Determine the [X, Y] coordinate at the center of the cell enclosing the given text.  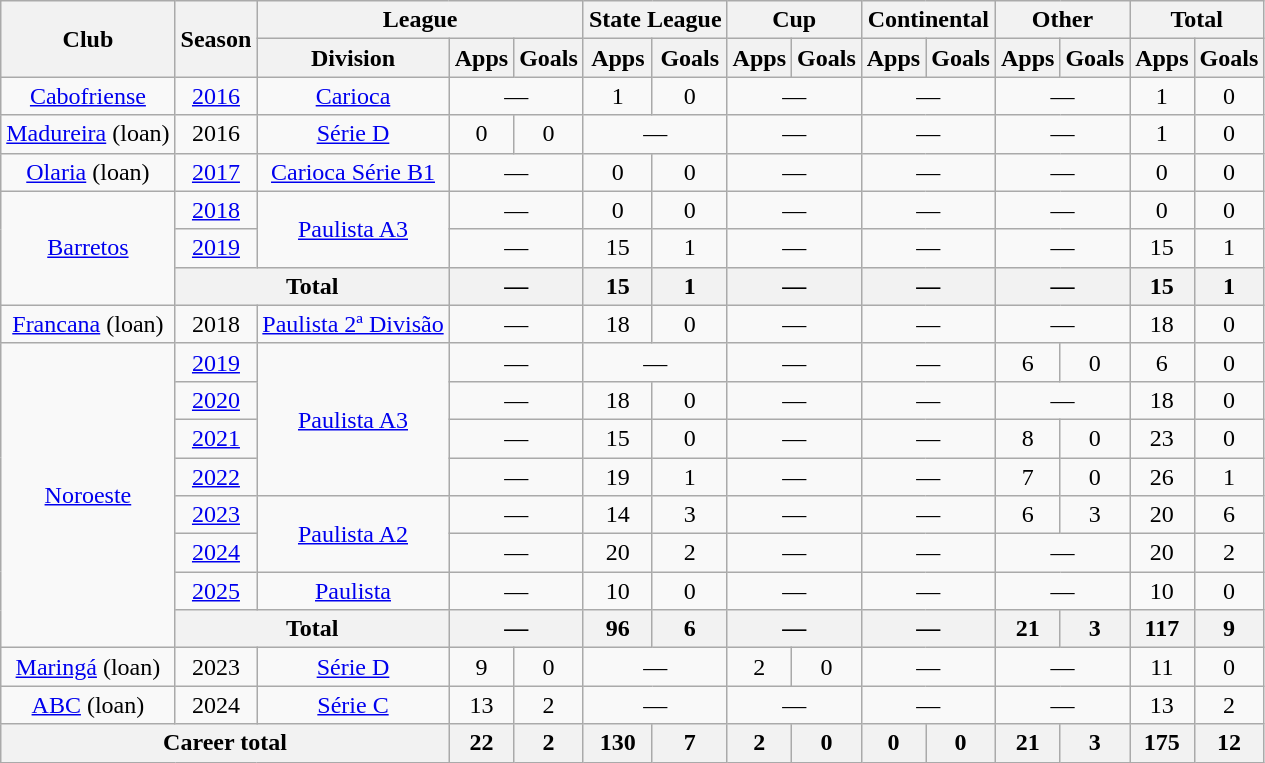
State League [655, 20]
2025 [216, 591]
Maringá (loan) [88, 667]
2022 [216, 477]
Barretos [88, 248]
Paulista 2ª Divisão [353, 324]
Cup [794, 20]
Career total [225, 743]
19 [618, 477]
2021 [216, 438]
22 [481, 743]
2020 [216, 400]
Carioca Série B1 [353, 172]
11 [1162, 667]
Division [353, 58]
Paulista A2 [353, 534]
League [420, 20]
175 [1162, 743]
Continental [928, 20]
117 [1162, 629]
Carioca [353, 96]
2017 [216, 172]
Cabofriense [88, 96]
14 [618, 515]
Paulista [353, 591]
Season [216, 39]
Francana (loan) [88, 324]
Olaria (loan) [88, 172]
96 [618, 629]
26 [1162, 477]
Madureira (loan) [88, 134]
Noroeste [88, 495]
8 [1027, 438]
Other [1062, 20]
23 [1162, 438]
Club [88, 39]
130 [618, 743]
12 [1229, 743]
Série C [353, 705]
ABC (loan) [88, 705]
